Search for the cell housing the specified text and yield its (x, y) center coordinate. 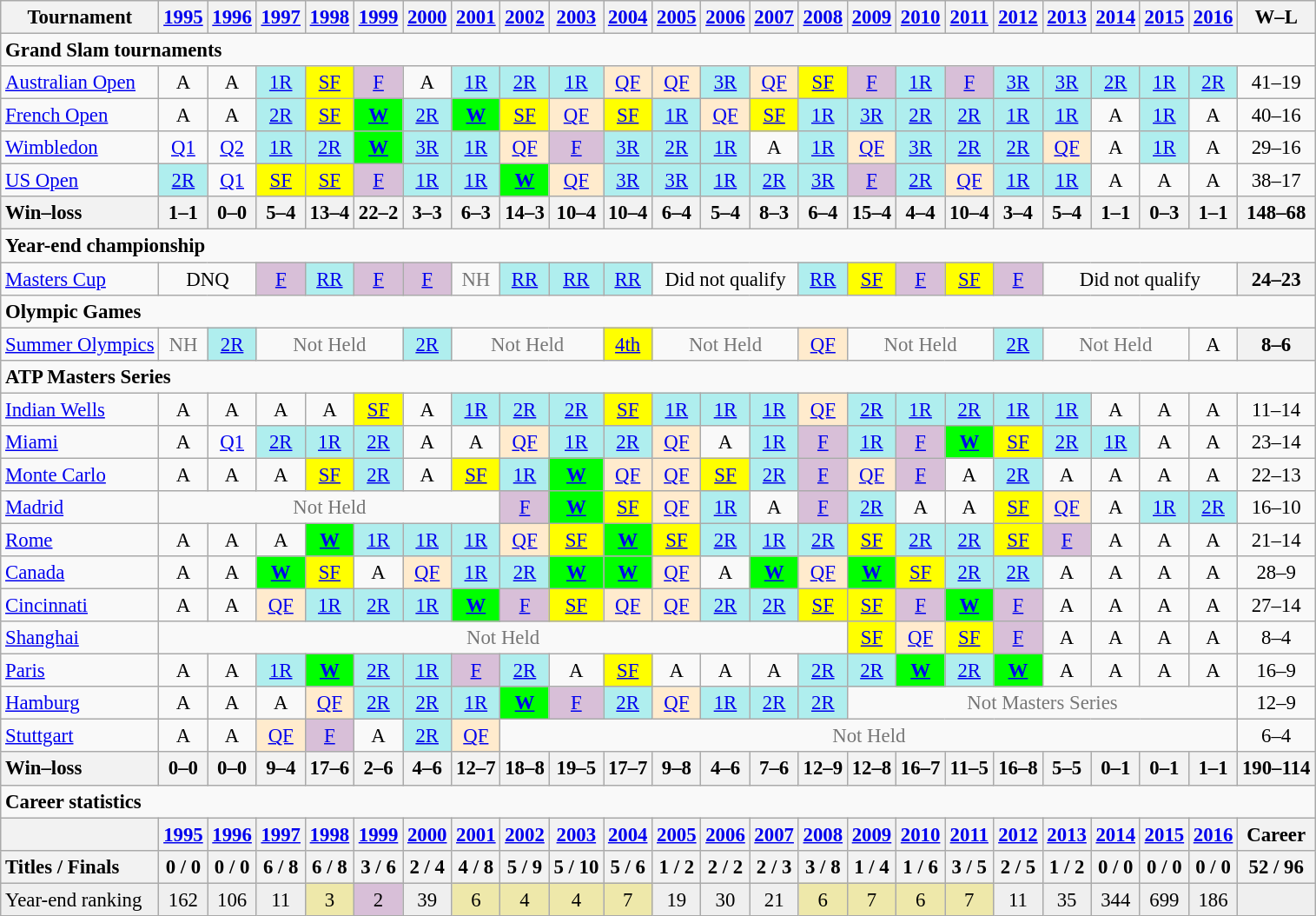
Summer Olympics (80, 344)
35 (1067, 899)
Titles / Finals (80, 866)
Rome (80, 540)
4th (628, 344)
Shanghai (80, 638)
ATP Masters Series (658, 376)
9–8 (677, 769)
3 (329, 899)
3–3 (427, 213)
40–16 (1277, 116)
18–8 (525, 769)
16–10 (1277, 508)
Olympic Games (658, 311)
27–14 (1277, 606)
4–4 (921, 213)
Australian Open (80, 83)
344 (1115, 899)
3–4 (1018, 213)
2–6 (378, 769)
Not Masters Series (1042, 703)
17–6 (329, 769)
52 / 96 (1277, 866)
Year-end ranking (80, 899)
8–6 (1277, 344)
Grand Slam tournaments (658, 50)
28–9 (1277, 573)
2 / 2 (725, 866)
French Open (80, 116)
Career statistics (658, 801)
15–4 (871, 213)
Masters Cup (80, 279)
11–14 (1277, 409)
162 (183, 899)
11–5 (969, 769)
Stuttgart (80, 736)
30 (725, 899)
38–17 (1277, 181)
7–6 (774, 769)
39 (427, 899)
5 / 9 (525, 866)
Year-end championship (658, 246)
4 / 8 (476, 866)
Hamburg (80, 703)
1 / 6 (921, 866)
2 (378, 899)
Monte Carlo (80, 475)
Career (1277, 834)
190–114 (1277, 769)
Canada (80, 573)
2 / 4 (427, 866)
186 (1213, 899)
24–23 (1277, 279)
17–7 (628, 769)
Cincinnati (80, 606)
8–4 (1277, 638)
22–13 (1277, 475)
22–2 (378, 213)
699 (1164, 899)
12–8 (871, 769)
W–L (1277, 17)
2 / 5 (1018, 866)
23–14 (1277, 442)
16–7 (921, 769)
5 / 10 (577, 866)
0–3 (1164, 213)
5 / 6 (628, 866)
Madrid (80, 508)
148–68 (1277, 213)
41–19 (1277, 83)
DNQ (208, 279)
3 / 6 (378, 866)
8–3 (774, 213)
21 (774, 899)
Tournament (80, 17)
Wimbledon (80, 148)
12–7 (476, 769)
19–5 (577, 769)
Q2 (232, 148)
106 (232, 899)
9–4 (281, 769)
3 / 8 (823, 866)
29–16 (1277, 148)
16–9 (1277, 671)
13–4 (329, 213)
5–5 (1067, 769)
US Open (80, 181)
3 / 5 (969, 866)
16–8 (1018, 769)
14–3 (525, 213)
Indian Wells (80, 409)
19 (677, 899)
Paris (80, 671)
1 / 4 (871, 866)
Miami (80, 442)
2 / 3 (774, 866)
6–3 (476, 213)
21–14 (1277, 540)
